Extract the [x, y] coordinate from the center of the cell holding the provided text.  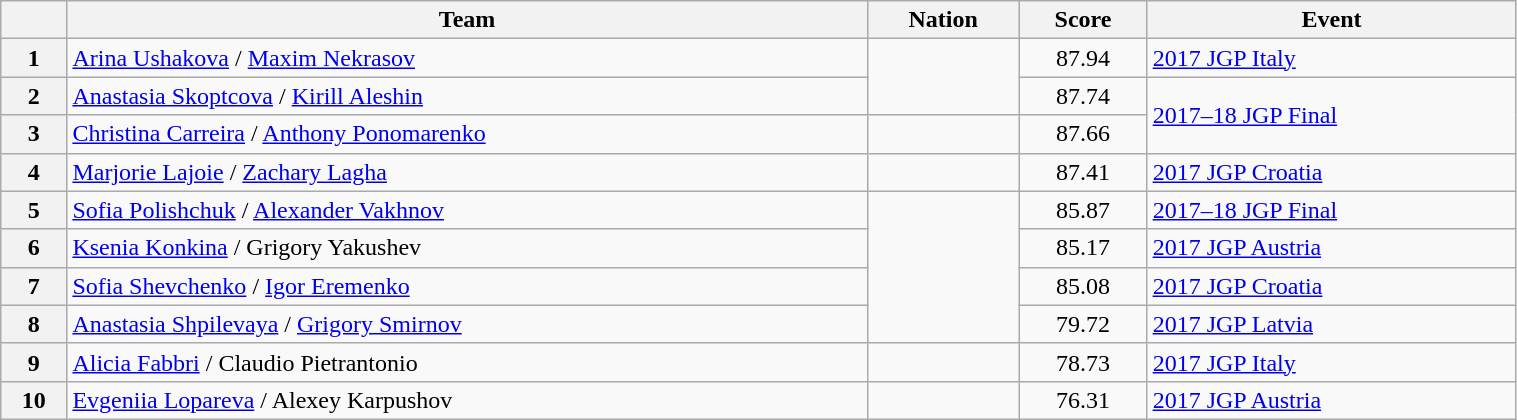
76.31 [1083, 400]
5 [34, 210]
6 [34, 248]
Alicia Fabbri / Claudio Pietrantonio [467, 362]
3 [34, 134]
4 [34, 172]
87.74 [1083, 96]
87.41 [1083, 172]
Event [1332, 20]
10 [34, 400]
Sofia Shevchenko / Igor Eremenko [467, 286]
9 [34, 362]
85.87 [1083, 210]
Christina Carreira / Anthony Ponomarenko [467, 134]
Anastasia Shpilevaya / Grigory Smirnov [467, 324]
2 [34, 96]
Score [1083, 20]
Marjorie Lajoie / Zachary Lagha [467, 172]
85.17 [1083, 248]
87.66 [1083, 134]
7 [34, 286]
2017 JGP Latvia [1332, 324]
78.73 [1083, 362]
1 [34, 58]
Evgeniia Lopareva / Alexey Karpushov [467, 400]
Ksenia Konkina / Grigory Yakushev [467, 248]
Sofia Polishchuk / Alexander Vakhnov [467, 210]
87.94 [1083, 58]
85.08 [1083, 286]
79.72 [1083, 324]
Anastasia Skoptcova / Kirill Aleshin [467, 96]
8 [34, 324]
Arina Ushakova / Maxim Nekrasov [467, 58]
Team [467, 20]
Nation [943, 20]
